Detect which cell encompasses the target text, then output its [x, y] center coordinate. 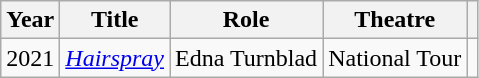
Title [115, 20]
Theatre [395, 20]
Hairspray [115, 58]
Year [30, 20]
2021 [30, 58]
Role [246, 20]
National Tour [395, 58]
Edna Turnblad [246, 58]
